Return the [x, y] coordinate for the center point of the cell that contains the specified text.  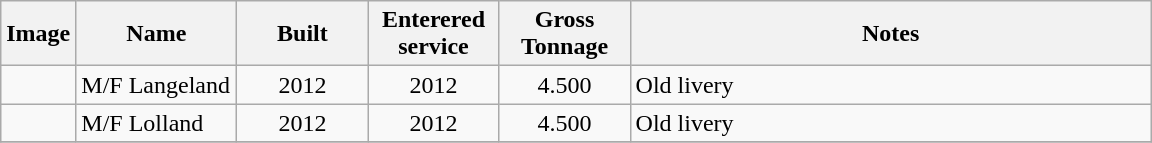
Gross Tonnage [564, 34]
Enterered service [434, 34]
Image [38, 34]
Notes [890, 34]
Name [156, 34]
Built [302, 34]
M/F Lolland [156, 123]
M/F Langeland [156, 85]
